Search for the cell housing the specified text and yield its (x, y) center coordinate. 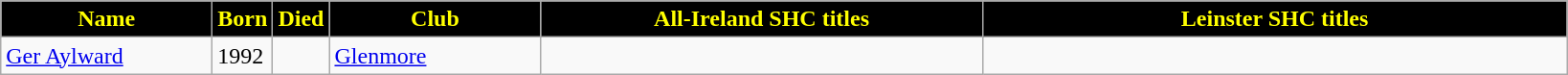
Born (243, 19)
Ger Aylward (107, 56)
Glenmore (435, 56)
Name (107, 19)
1992 (243, 56)
All-Ireland SHC titles (762, 19)
Died (301, 19)
Club (435, 19)
Leinster SHC titles (1275, 19)
